Locate the cell with the specified text and output its (X, Y) center coordinate. 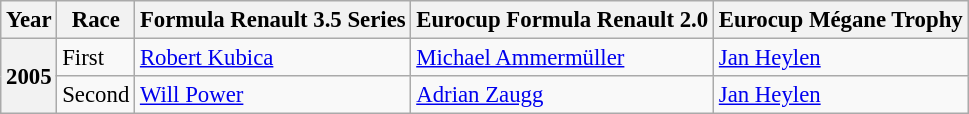
Race (96, 20)
Michael Ammermüller (562, 58)
First (96, 58)
Formula Renault 3.5 Series (273, 20)
Eurocup Mégane Trophy (841, 20)
Robert Kubica (273, 58)
Year (29, 20)
Adrian Zaugg (562, 95)
Eurocup Formula Renault 2.0 (562, 20)
Second (96, 95)
2005 (29, 76)
Will Power (273, 95)
